Extract the [X, Y] coordinate from the center of the cell holding the provided text.  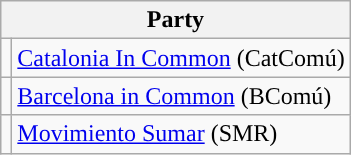
Party [176, 20]
Catalonia In Common (CatComú) [181, 58]
Barcelona in Common (BComú) [181, 96]
Movimiento Sumar (SMR) [181, 134]
